Provide the (X, Y) coordinate of the cell's center where the given text is located.  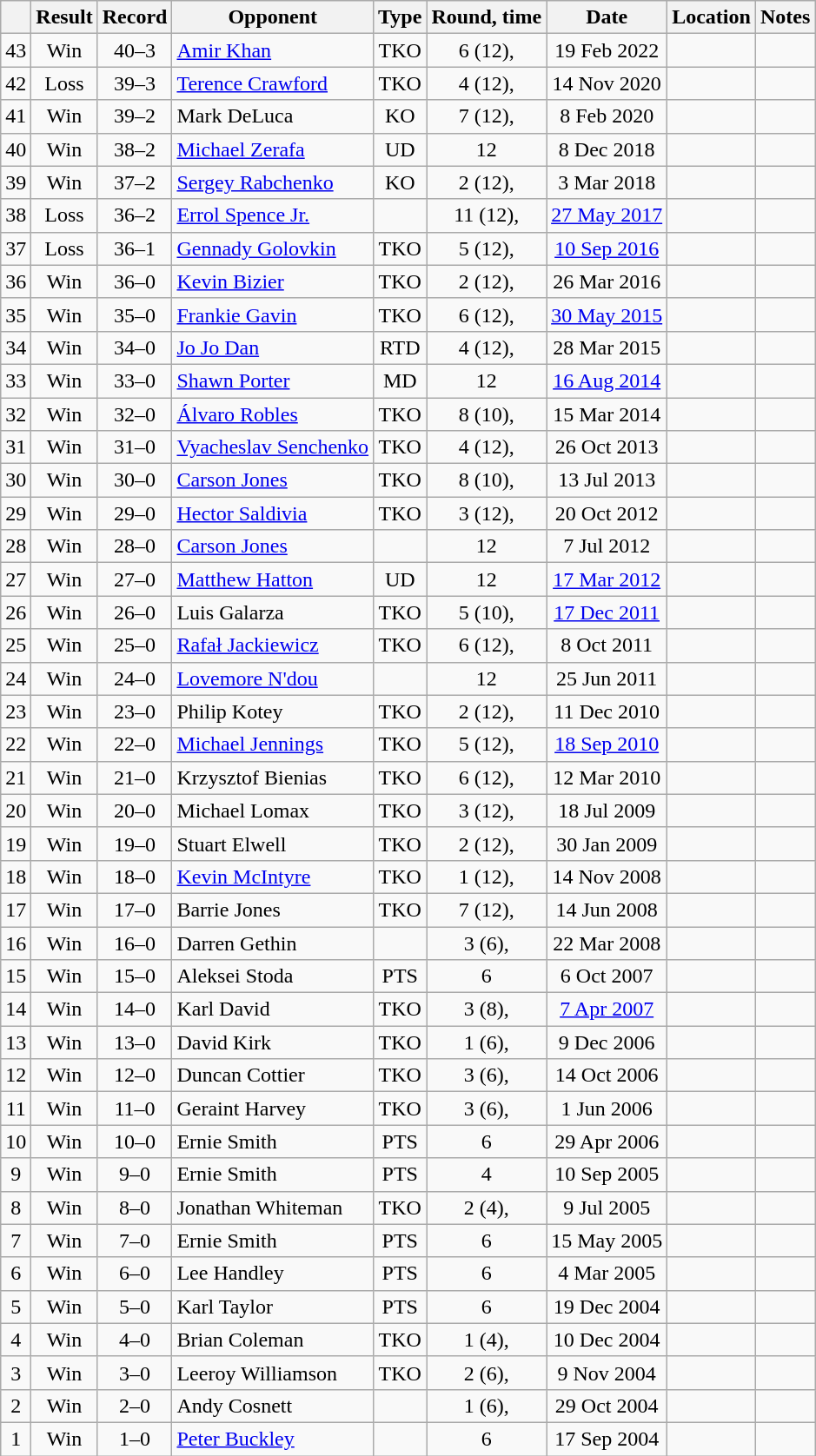
32 (16, 414)
Frankie Gavin (273, 314)
8–0 (135, 1208)
Sergey Rabchenko (273, 182)
2 (6), (487, 1373)
17–0 (135, 910)
26–0 (135, 612)
17 Mar 2012 (607, 579)
Gennady Golovkin (273, 248)
Opponent (273, 17)
35 (16, 314)
20 Oct 2012 (607, 513)
2 (16, 1406)
6–0 (135, 1274)
6 Oct 2007 (607, 976)
Lovemore N'dou (273, 678)
17 Dec 2011 (607, 612)
30 May 2015 (607, 314)
Vyacheslav Senchenko (273, 447)
11–0 (135, 1109)
Philip Kotey (273, 711)
Shawn Porter (273, 381)
43 (16, 50)
38–2 (135, 149)
18 (16, 877)
27 May 2017 (607, 215)
18–0 (135, 877)
4–0 (135, 1340)
38 (16, 215)
27–0 (135, 579)
36 (16, 281)
Barrie Jones (273, 910)
35–0 (135, 314)
20 (16, 811)
39 (16, 182)
23–0 (135, 711)
Result (64, 17)
1 Jun 2006 (607, 1109)
25 Jun 2011 (607, 678)
22 Mar 2008 (607, 943)
12–0 (135, 1075)
17 (16, 910)
12 Mar 2010 (607, 778)
18 Sep 2010 (607, 745)
Peter Buckley (273, 1439)
39–3 (135, 83)
Luis Galarza (273, 612)
16–0 (135, 943)
2–0 (135, 1406)
Krzysztof Bienias (273, 778)
28 Mar 2015 (607, 347)
Terence Crawford (273, 83)
10 Dec 2004 (607, 1340)
17 Sep 2004 (607, 1439)
Kevin McIntyre (273, 877)
42 (16, 83)
Brian Coleman (273, 1340)
11 (16, 1109)
David Kirk (273, 1042)
Kevin Bizier (273, 281)
5 (16, 1307)
29 Oct 2004 (607, 1406)
Round, time (487, 17)
22–0 (135, 745)
30 Jan 2009 (607, 844)
Jonathan Whiteman (273, 1208)
34 (16, 347)
21–0 (135, 778)
14 (16, 1009)
20–0 (135, 811)
Date (607, 17)
21 (16, 778)
31 (16, 447)
25–0 (135, 645)
15 May 2005 (607, 1241)
9–0 (135, 1175)
25 (16, 645)
26 Oct 2013 (607, 447)
3 Mar 2018 (607, 182)
Michael Lomax (273, 811)
15–0 (135, 976)
13 Jul 2013 (607, 480)
39–2 (135, 116)
11 (12), (487, 215)
Rafał Jackiewicz (273, 645)
Amir Khan (273, 50)
9 Nov 2004 (607, 1373)
8 Dec 2018 (607, 149)
Matthew Hatton (273, 579)
Type (400, 17)
27 (16, 579)
28–0 (135, 546)
36–1 (135, 248)
10 Sep 2016 (607, 248)
1–0 (135, 1439)
16 (16, 943)
10–0 (135, 1142)
Darren Gethin (273, 943)
Geraint Harvey (273, 1109)
2 (4), (487, 1208)
19 (16, 844)
30 (16, 480)
33 (16, 381)
7 (16, 1241)
1 (4), (487, 1340)
Errol Spence Jr. (273, 215)
34–0 (135, 347)
Andy Cosnett (273, 1406)
19 Feb 2022 (607, 50)
3 (8), (487, 1009)
Álvaro Robles (273, 414)
40 (16, 149)
24 (16, 678)
Leeroy Williamson (273, 1373)
7 Apr 2007 (607, 1009)
36–0 (135, 281)
7 Jul 2012 (607, 546)
Location (712, 17)
30–0 (135, 480)
7–0 (135, 1241)
13–0 (135, 1042)
Stuart Elwell (273, 844)
15 (16, 976)
Notes (785, 17)
10 Sep 2005 (607, 1175)
14 Jun 2008 (607, 910)
9 Jul 2005 (607, 1208)
19–0 (135, 844)
9 (16, 1175)
36–2 (135, 215)
3–0 (135, 1373)
Michael Zerafa (273, 149)
37 (16, 248)
29–0 (135, 513)
8 (16, 1208)
10 (16, 1142)
5 (10), (487, 612)
Lee Handley (273, 1274)
33–0 (135, 381)
40–3 (135, 50)
Record (135, 17)
16 Aug 2014 (607, 381)
4 Mar 2005 (607, 1274)
14 Oct 2006 (607, 1075)
37–2 (135, 182)
Hector Saldivia (273, 513)
8 Oct 2011 (607, 645)
28 (16, 546)
14 Nov 2020 (607, 83)
1 (16, 1439)
29 (16, 513)
11 Dec 2010 (607, 711)
Aleksei Stoda (273, 976)
31–0 (135, 447)
Jo Jo Dan (273, 347)
15 Mar 2014 (607, 414)
23 (16, 711)
9 Dec 2006 (607, 1042)
RTD (400, 347)
32–0 (135, 414)
24–0 (135, 678)
Karl Taylor (273, 1307)
Karl David (273, 1009)
MD (400, 381)
26 Mar 2016 (607, 281)
14 Nov 2008 (607, 877)
22 (16, 745)
Michael Jennings (273, 745)
8 Feb 2020 (607, 116)
5–0 (135, 1307)
1 (12), (487, 877)
3 (16, 1373)
29 Apr 2006 (607, 1142)
13 (16, 1042)
Mark DeLuca (273, 116)
41 (16, 116)
14–0 (135, 1009)
26 (16, 612)
19 Dec 2004 (607, 1307)
18 Jul 2009 (607, 811)
Duncan Cottier (273, 1075)
